Scan for the cell matching the given text and deliver its [X, Y] coordinate at center. 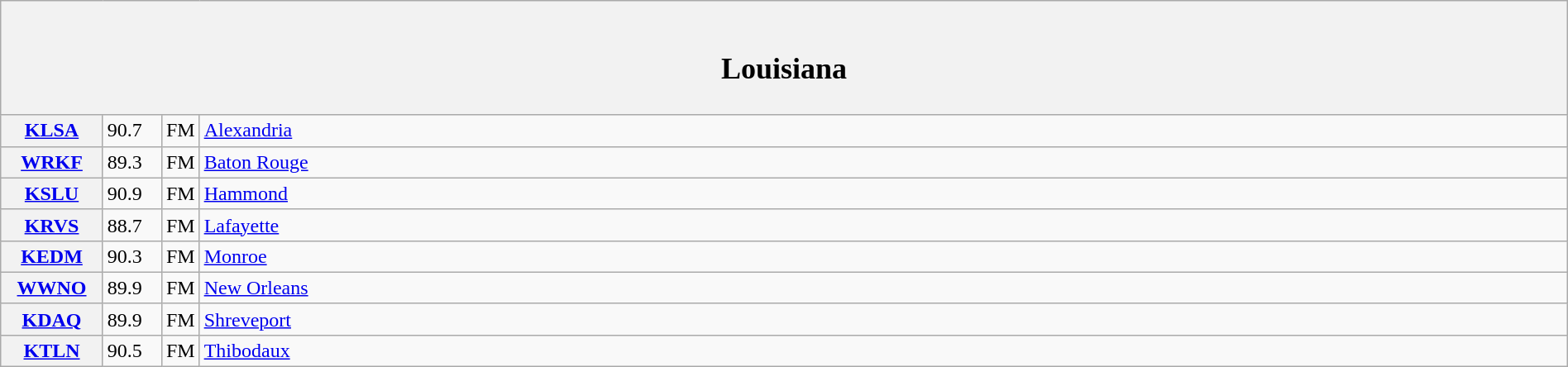
Shreveport [883, 319]
WRKF [52, 162]
Lafayette [883, 225]
90.7 [132, 131]
Baton Rouge [883, 162]
90.9 [132, 193]
89.3 [132, 162]
Thibodaux [883, 350]
WWNO [52, 288]
KEDM [52, 256]
90.5 [132, 350]
Louisiana [784, 58]
KRVS [52, 225]
KLSA [52, 131]
90.3 [132, 256]
KSLU [52, 193]
KDAQ [52, 319]
New Orleans [883, 288]
Monroe [883, 256]
KTLN [52, 350]
88.7 [132, 225]
Hammond [883, 193]
Alexandria [883, 131]
